Find where the given text appears and provide that cell's center as [X, Y] coordinate. 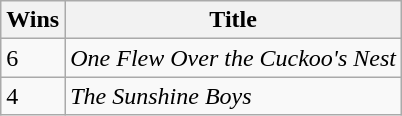
4 [33, 96]
6 [33, 58]
Title [234, 20]
One Flew Over the Cuckoo's Nest [234, 58]
Wins [33, 20]
The Sunshine Boys [234, 96]
